Locate the cell with the specified text and output its (X, Y) center coordinate. 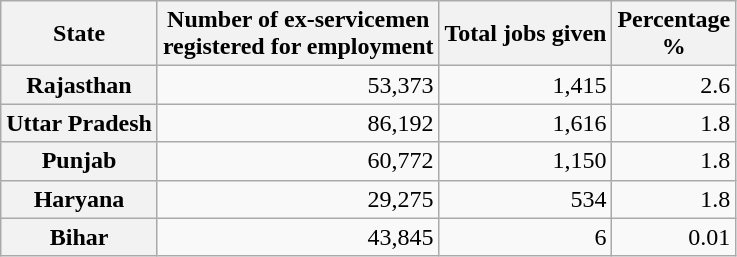
Haryana (80, 199)
1,616 (526, 123)
State (80, 34)
Punjab (80, 161)
0.01 (674, 237)
Number of ex-servicemenregistered for employment (298, 34)
1,150 (526, 161)
Rajasthan (80, 85)
60,772 (298, 161)
Bihar (80, 237)
6 (526, 237)
Total jobs given (526, 34)
Uttar Pradesh (80, 123)
1,415 (526, 85)
29,275 (298, 199)
Percentage% (674, 34)
2.6 (674, 85)
53,373 (298, 85)
86,192 (298, 123)
43,845 (298, 237)
534 (526, 199)
